Provide the (x, y) coordinate of the cell's center where the given text is located.  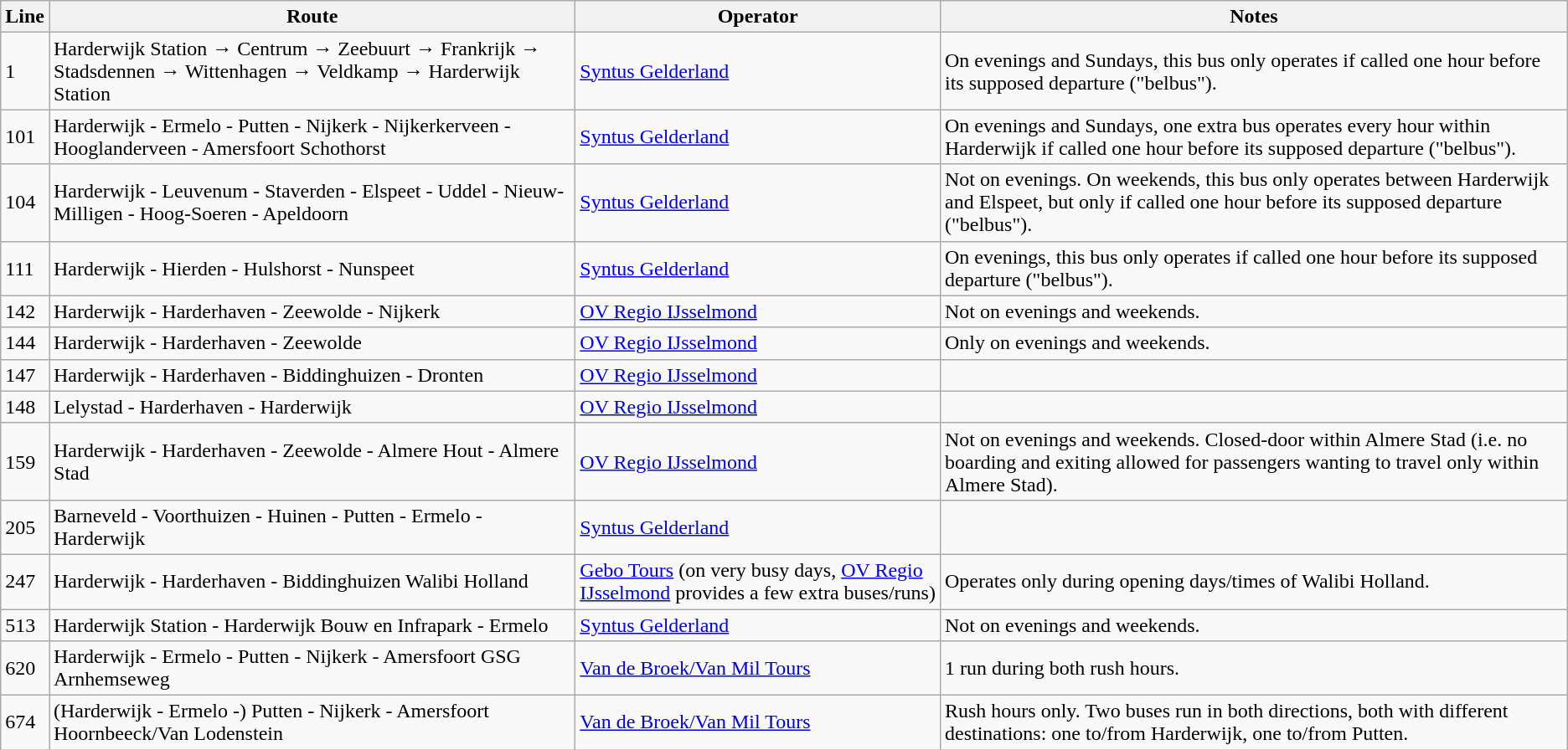
Harderwijk - Ermelo - Putten - Nijkerk - Amersfoort GSG Arnhemseweg (312, 668)
Operates only during opening days/times of Walibi Holland. (1253, 581)
1 (25, 71)
Rush hours only. Two buses run in both directions, both with different destinations: one to/from Harderwijk, one to/from Putten. (1253, 723)
On evenings and Sundays, one extra bus operates every hour within Harderwijk if called one hour before its supposed departure ("belbus"). (1253, 137)
674 (25, 723)
Only on evenings and weekends. (1253, 343)
Harderwijk - Harderhaven - Zeewolde - Almere Hout - Almere Stad (312, 461)
142 (25, 311)
On evenings and Sundays, this bus only operates if called one hour before its supposed departure ("belbus"). (1253, 71)
104 (25, 203)
111 (25, 268)
Harderwijk - Ermelo - Putten - Nijkerk - Nijkerkerveen - Hooglanderveen - Amersfoort Schothorst (312, 137)
Notes (1253, 17)
Operator (758, 17)
Harderwijk - Harderhaven - Zeewolde (312, 343)
144 (25, 343)
Harderwijk - Harderhaven - Biddinghuizen Walibi Holland (312, 581)
Harderwijk - Hierden - Hulshorst - Nunspeet (312, 268)
620 (25, 668)
Harderwijk - Leuvenum - Staverden - Elspeet - Uddel - Nieuw-Milligen - Hoog-Soeren - Apeldoorn (312, 203)
Harderwijk Station - Harderwijk Bouw en Infrapark - Ermelo (312, 625)
Harderwijk - Harderhaven - Biddinghuizen - Dronten (312, 375)
Line (25, 17)
(Harderwijk - Ermelo -) Putten - Nijkerk - Amersfoort Hoornbeeck/Van Lodenstein (312, 723)
159 (25, 461)
Gebo Tours (on very busy days, OV Regio IJsselmond provides a few extra buses/runs) (758, 581)
Lelystad - Harderhaven - Harderwijk (312, 407)
1 run during both rush hours. (1253, 668)
147 (25, 375)
Harderwijk Station → Centrum → Zeebuurt → Frankrijk → Stadsdennen → Wittenhagen → Veldkamp → Harderwijk Station (312, 71)
148 (25, 407)
On evenings, this bus only operates if called one hour before its supposed departure ("belbus"). (1253, 268)
205 (25, 527)
513 (25, 625)
Route (312, 17)
Barneveld - Voorthuizen - Huinen - Putten - Ermelo - Harderwijk (312, 527)
101 (25, 137)
247 (25, 581)
Harderwijk - Harderhaven - Zeewolde - Nijkerk (312, 311)
